Provide the [x, y] coordinate of the cell's center where the given text is located.  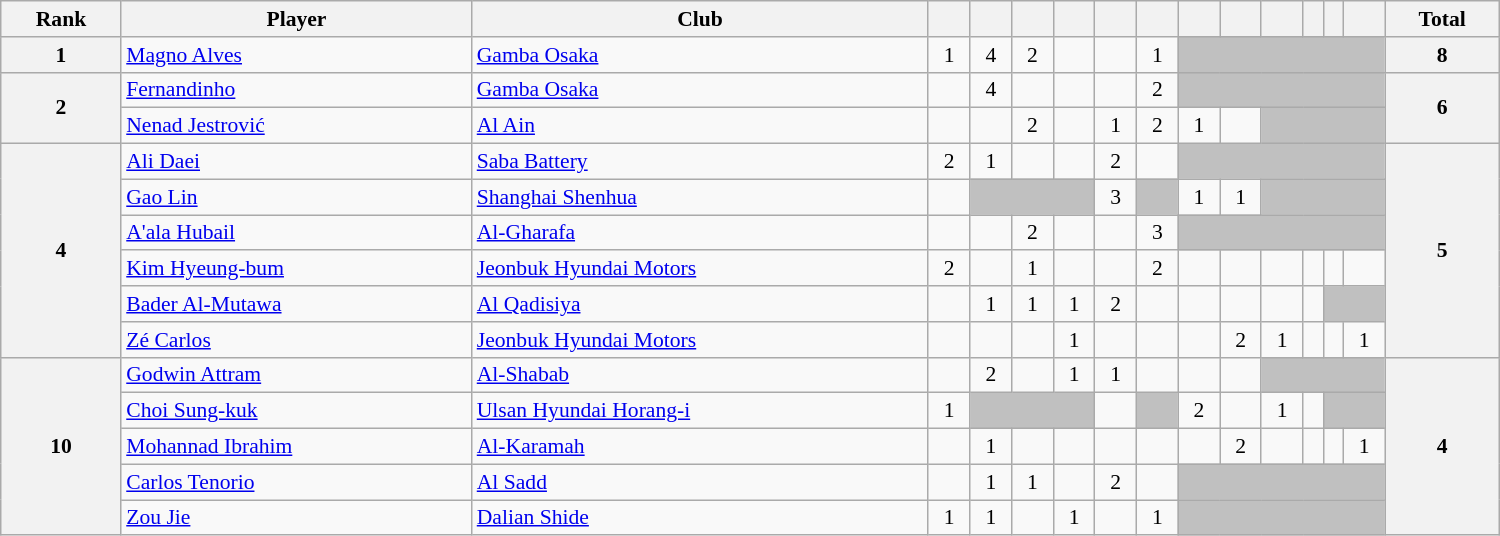
Dalian Shide [700, 518]
Mohannad Ibrahim [296, 447]
Saba Battery [700, 162]
Al-Karamah [700, 447]
Al Qadisiya [700, 304]
Al Ain [700, 126]
Al-Gharafa [700, 233]
Shanghai Shenhua [700, 197]
10 [61, 446]
Zou Jie [296, 518]
Club [700, 19]
Ulsan Hyundai Horang-i [700, 411]
Al-Shabab [700, 375]
Kim Hyeung-bum [296, 269]
5 [1442, 251]
Player [296, 19]
Total [1442, 19]
Godwin Attram [296, 375]
Fernandinho [296, 90]
Ali Daei [296, 162]
Al Sadd [700, 482]
6 [1442, 108]
Rank [61, 19]
Bader Al-Mutawa [296, 304]
8 [1442, 55]
Nenad Jestrović [296, 126]
Carlos Tenorio [296, 482]
Magno Alves [296, 55]
A'ala Hubail [296, 233]
Gao Lin [296, 197]
Choi Sung-kuk [296, 411]
Zé Carlos [296, 340]
